Locate the cell with the specified text and output its [X, Y] center coordinate. 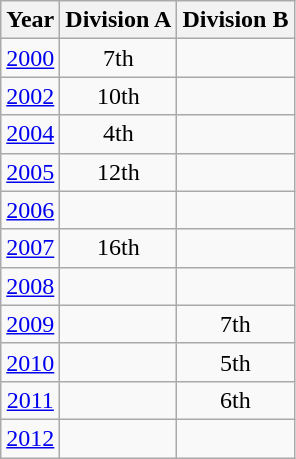
2012 [30, 438]
2002 [30, 96]
Division A [118, 20]
4th [118, 134]
2006 [30, 210]
2000 [30, 58]
10th [118, 96]
2004 [30, 134]
Year [30, 20]
6th [236, 400]
2010 [30, 362]
Division B [236, 20]
2007 [30, 248]
2008 [30, 286]
2011 [30, 400]
16th [118, 248]
5th [236, 362]
12th [118, 172]
2005 [30, 172]
2009 [30, 324]
